Output the [x, y] coordinate of the center of the cell containing the given text.  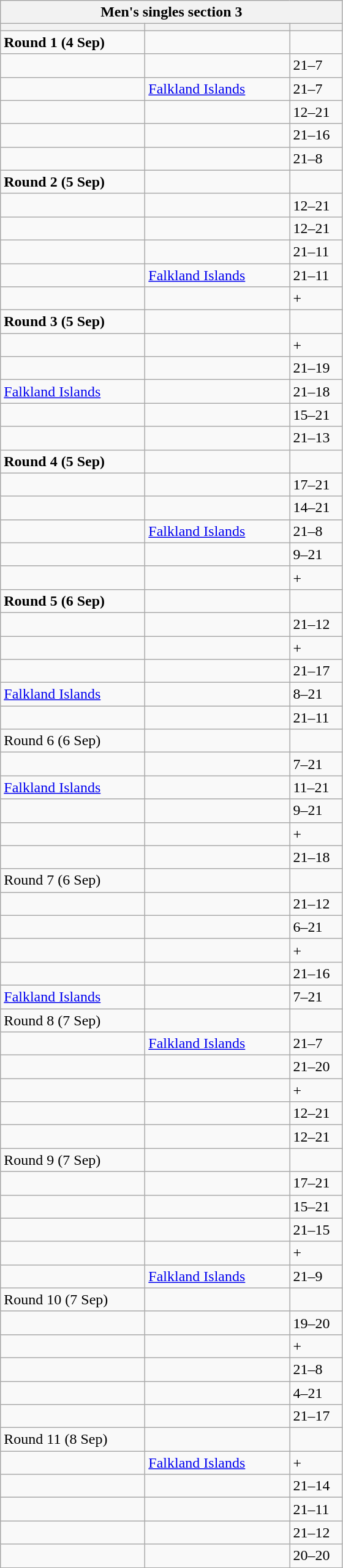
20–20 [316, 1556]
19–20 [316, 1323]
21–20 [316, 1067]
Round 3 (5 Sep) [73, 322]
Round 1 (4 Sep) [73, 42]
21–13 [316, 438]
21–19 [316, 368]
Round 9 (7 Sep) [73, 1160]
Round 8 (7 Sep) [73, 1020]
Round 10 (7 Sep) [73, 1299]
21–9 [316, 1276]
21–14 [316, 1486]
14–21 [316, 508]
Round 2 (5 Sep) [73, 182]
Round 7 (6 Sep) [73, 880]
6–21 [316, 927]
Men's singles section 3 [171, 12]
21–15 [316, 1230]
Round 6 (6 Sep) [73, 741]
8–21 [316, 694]
Round 5 (6 Sep) [73, 601]
Round 11 (8 Sep) [73, 1440]
11–21 [316, 787]
4–21 [316, 1393]
Round 4 (5 Sep) [73, 461]
